Search for the cell housing the specified text and yield its (X, Y) center coordinate. 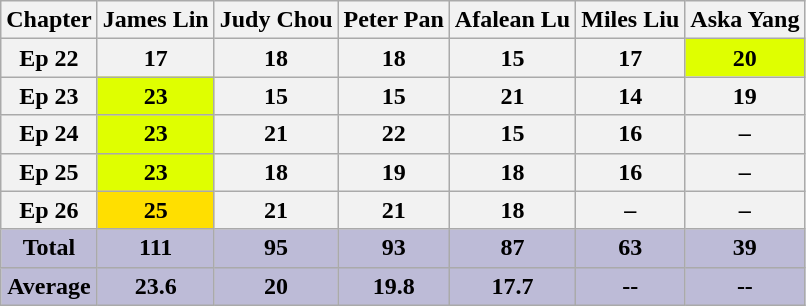
14 (630, 96)
19.8 (394, 286)
Miles Liu (630, 20)
Judy Chou (276, 20)
22 (394, 134)
Chapter (49, 20)
Average (49, 286)
25 (156, 210)
17.7 (512, 286)
87 (512, 248)
63 (630, 248)
Ep 23 (49, 96)
111 (156, 248)
39 (745, 248)
95 (276, 248)
James Lin (156, 20)
Ep 25 (49, 172)
23.6 (156, 286)
93 (394, 248)
Ep 22 (49, 58)
Total (49, 248)
Aska Yang (745, 20)
Ep 26 (49, 210)
Afalean Lu (512, 20)
Ep 24 (49, 134)
Peter Pan (394, 20)
